Pinpoint the cell where the given text exists, returning its (X, Y) midpoint coordinate. 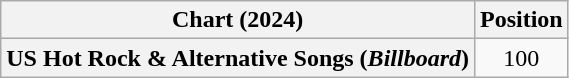
US Hot Rock & Alternative Songs (Billboard) (238, 58)
100 (521, 58)
Position (521, 20)
Chart (2024) (238, 20)
